Provide the (X, Y) coordinate of the cell's center where the given text is located.  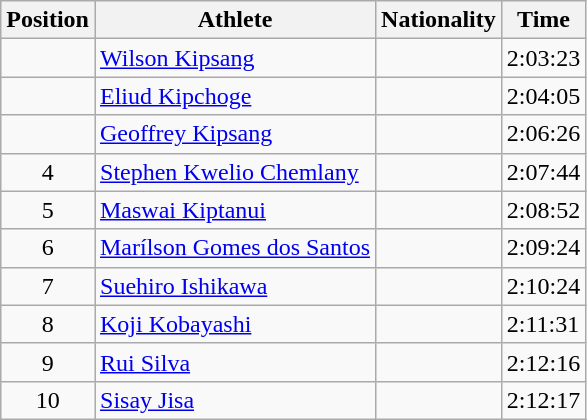
5 (48, 210)
Nationality (439, 20)
2:09:24 (543, 248)
2:04:05 (543, 96)
Stephen Kwelio Chemlany (234, 172)
2:12:17 (543, 400)
Eliud Kipchoge (234, 96)
Rui Silva (234, 362)
2:10:24 (543, 286)
Geoffrey Kipsang (234, 134)
2:06:26 (543, 134)
6 (48, 248)
9 (48, 362)
Time (543, 20)
Athlete (234, 20)
2:08:52 (543, 210)
2:07:44 (543, 172)
2:12:16 (543, 362)
2:11:31 (543, 324)
Suehiro Ishikawa (234, 286)
Koji Kobayashi (234, 324)
10 (48, 400)
4 (48, 172)
Wilson Kipsang (234, 58)
Position (48, 20)
Sisay Jisa (234, 400)
7 (48, 286)
8 (48, 324)
Marílson Gomes dos Santos (234, 248)
Maswai Kiptanui (234, 210)
2:03:23 (543, 58)
